Identify which cell holds the provided text, then report its (X, Y) central coordinate. 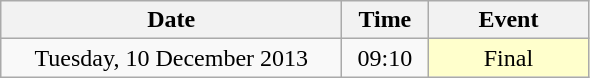
Event (508, 20)
09:10 (385, 58)
Date (172, 20)
Tuesday, 10 December 2013 (172, 58)
Time (385, 20)
Final (508, 58)
